Locate the cell with the specified text and output its (x, y) center coordinate. 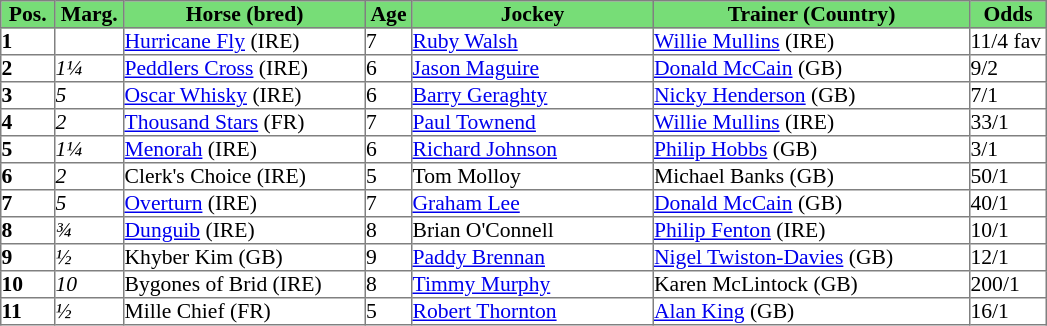
Odds (1008, 14)
16/1 (1008, 312)
Jockey (533, 14)
Clerk's Choice (IRE) (245, 176)
50/1 (1008, 176)
40/1 (1008, 204)
200/1 (1008, 284)
Bygones of Brid (IRE) (245, 284)
Philip Fenton (IRE) (811, 230)
Karen McLintock (GB) (811, 284)
Oscar Whisky (IRE) (245, 96)
Philip Hobbs (GB) (811, 150)
Alan King (GB) (811, 312)
Michael Banks (GB) (811, 176)
Trainer (Country) (811, 14)
4 (28, 122)
3/1 (1008, 150)
7/1 (1008, 96)
Paddy Brennan (533, 258)
Dunguib (IRE) (245, 230)
¾ (90, 230)
Jason Maguire (533, 68)
11 (28, 312)
Khyber Kim (GB) (245, 258)
9/2 (1008, 68)
11/4 fav (1008, 42)
Timmy Murphy (533, 284)
Nicky Henderson (GB) (811, 96)
Nigel Twiston-Davies (GB) (811, 258)
Graham Lee (533, 204)
12/1 (1008, 258)
Mille Chief (FR) (245, 312)
Pos. (28, 14)
Barry Geraghty (533, 96)
Tom Molloy (533, 176)
Ruby Walsh (533, 42)
1 (28, 42)
3 (28, 96)
Age (388, 14)
Horse (bred) (245, 14)
Thousand Stars (FR) (245, 122)
Richard Johnson (533, 150)
10/1 (1008, 230)
Overturn (IRE) (245, 204)
33/1 (1008, 122)
Hurricane Fly (IRE) (245, 42)
Paul Townend (533, 122)
Menorah (IRE) (245, 150)
Marg. (90, 14)
Brian O'Connell (533, 230)
Peddlers Cross (IRE) (245, 68)
Robert Thornton (533, 312)
